Output the (x, y) coordinate of the center of the cell containing the given text.  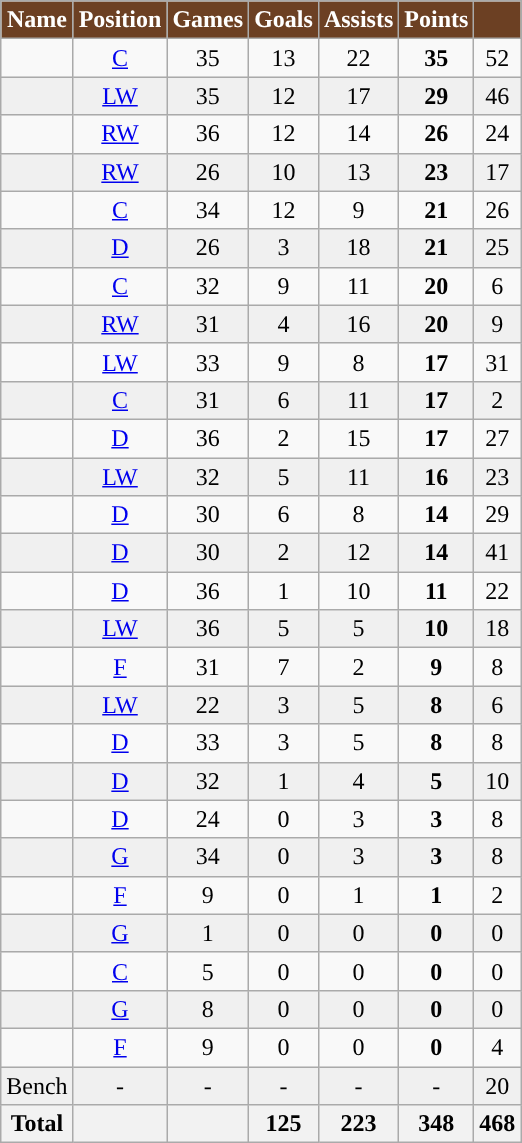
46 (498, 96)
Games (208, 20)
468 (498, 1124)
Goals (284, 20)
Bench (37, 1085)
348 (436, 1124)
125 (284, 1124)
7 (284, 667)
Total (37, 1124)
Points (436, 20)
52 (498, 58)
41 (498, 553)
Assists (358, 20)
15 (358, 438)
Position (120, 20)
25 (498, 248)
Name (37, 20)
27 (498, 438)
223 (358, 1124)
